Locate the cell with the specified text and output its (X, Y) center coordinate. 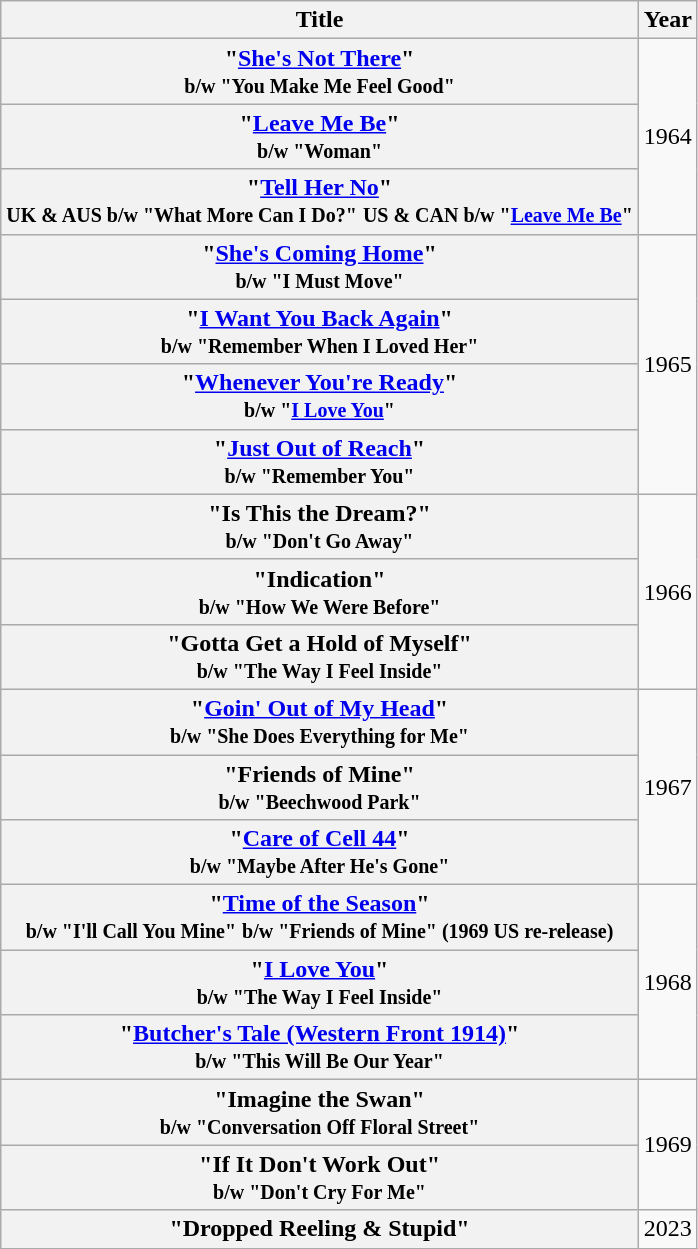
1968 (668, 982)
"Butcher's Tale (Western Front 1914)"b/w "This Will Be Our Year" (320, 1048)
"If It Don't Work Out"b/w "Don't Cry For Me" (320, 1178)
Year (668, 20)
"She's Not There"b/w "You Make Me Feel Good" (320, 72)
"Whenever You're Ready"b/w "I Love You" (320, 396)
"Just Out of Reach"b/w "Remember You" (320, 462)
2023 (668, 1229)
"Friends of Mine"b/w "Beechwood Park" (320, 786)
"Goin' Out of My Head"b/w "She Does Everything for Me" (320, 722)
"Is This the Dream?"b/w "Don't Go Away" (320, 526)
"Care of Cell 44"b/w "Maybe After He's Gone" (320, 852)
1965 (668, 364)
"Tell Her No"UK & AUS b/w "What More Can I Do?" US & CAN b/w "Leave Me Be" (320, 202)
Title (320, 20)
"Indication"b/w "How We Were Before" (320, 592)
"Dropped Reeling & Stupid" (320, 1229)
1967 (668, 786)
1964 (668, 136)
1966 (668, 592)
"Imagine the Swan"b/w "Conversation Off Floral Street" (320, 1112)
1969 (668, 1145)
"I Want You Back Again"b/w "Remember When I Loved Her" (320, 332)
"Time of the Season"b/w "I'll Call You Mine" b/w "Friends of Mine" (1969 US re-release) (320, 918)
"Gotta Get a Hold of Myself"b/w "The Way I Feel Inside" (320, 656)
"She's Coming Home"b/w "I Must Move" (320, 266)
"I Love You"b/w "The Way I Feel Inside" (320, 982)
"Leave Me Be"b/w "Woman" (320, 136)
